Determine the (x, y) coordinate at the center of the cell enclosing the given text.  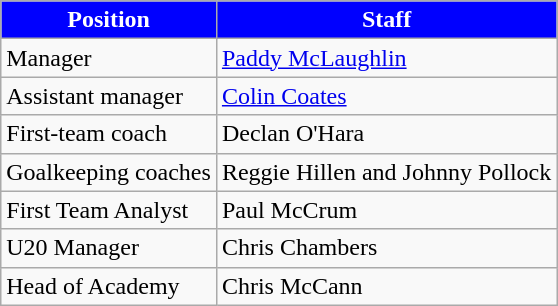
Reggie Hillen and Johnny Pollock (386, 172)
First Team Analyst (109, 210)
U20 Manager (109, 248)
Paddy McLaughlin (386, 58)
Staff (386, 20)
First-team coach (109, 134)
Goalkeeping coaches (109, 172)
Paul McCrum (386, 210)
Assistant manager (109, 96)
Chris Chambers (386, 248)
Position (109, 20)
Declan O'Hara (386, 134)
Colin Coates (386, 96)
Head of Academy (109, 286)
Manager (109, 58)
Chris McCann (386, 286)
